Determine the (X, Y) coordinate at the center of the cell enclosing the given text.  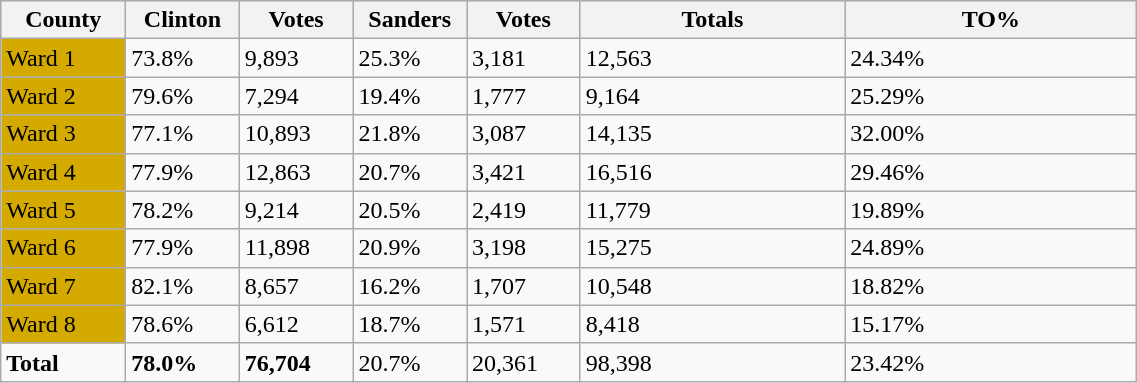
19.89% (991, 210)
Ward 5 (64, 210)
1,571 (524, 324)
16,516 (712, 172)
78.0% (183, 362)
9,214 (296, 210)
10,548 (712, 286)
73.8% (183, 58)
Ward 4 (64, 172)
10,893 (296, 134)
9,164 (712, 96)
Sanders (410, 20)
3,198 (524, 248)
79.6% (183, 96)
11,898 (296, 248)
Clinton (183, 20)
23.42% (991, 362)
98,398 (712, 362)
2,419 (524, 210)
18.7% (410, 324)
21.8% (410, 134)
16.2% (410, 286)
12,563 (712, 58)
Ward 6 (64, 248)
County (64, 20)
3,181 (524, 58)
Totals (712, 20)
20.9% (410, 248)
24.34% (991, 58)
Ward 2 (64, 96)
77.1% (183, 134)
20.5% (410, 210)
18.82% (991, 286)
Ward 3 (64, 134)
1,707 (524, 286)
15,275 (712, 248)
15.17% (991, 324)
82.1% (183, 286)
78.2% (183, 210)
Total (64, 362)
19.4% (410, 96)
76,704 (296, 362)
29.46% (991, 172)
78.6% (183, 324)
3,421 (524, 172)
14,135 (712, 134)
Ward 7 (64, 286)
20,361 (524, 362)
11,779 (712, 210)
9,893 (296, 58)
24.89% (991, 248)
25.3% (410, 58)
3,087 (524, 134)
12,863 (296, 172)
TO% (991, 20)
8,657 (296, 286)
25.29% (991, 96)
Ward 1 (64, 58)
8,418 (712, 324)
Ward 8 (64, 324)
7,294 (296, 96)
32.00% (991, 134)
1,777 (524, 96)
6,612 (296, 324)
